Return [x, y] of the center of cell containing provided text 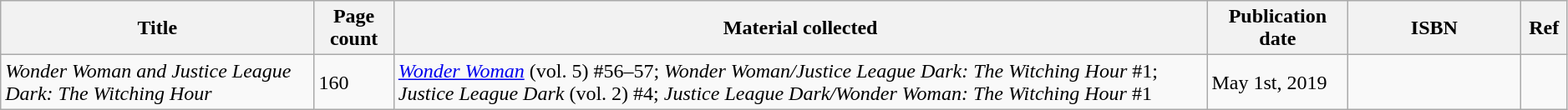
Title [157, 28]
Ref [1544, 28]
160 [354, 82]
May 1st, 2019 [1278, 82]
Publication date [1278, 28]
Page count [354, 28]
ISBN [1434, 28]
Wonder Woman and Justice League Dark: The Witching Hour [157, 82]
Material collected [800, 28]
